Find where the given text appears and provide that cell's center as [x, y] coordinate. 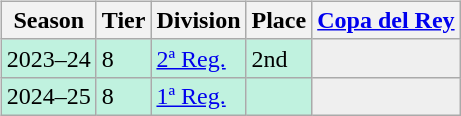
2023–24 [48, 58]
2nd [279, 58]
Tier [124, 20]
Season [48, 20]
1ª Reg. [198, 96]
2ª Reg. [198, 58]
Copa del Rey [386, 20]
2024–25 [48, 96]
Place [279, 20]
Division [198, 20]
